Detect which cell encompasses the target text, then output its [x, y] center coordinate. 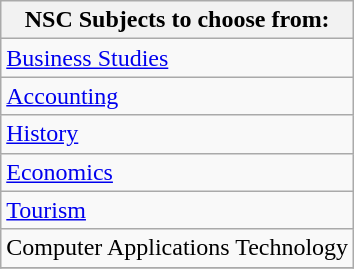
NSC Subjects to choose from: [178, 20]
Business Studies [178, 58]
Tourism [178, 210]
Accounting [178, 96]
Computer Applications Technology [178, 248]
Economics [178, 172]
History [178, 134]
